Find where the given text appears and provide that cell's center as (x, y) coordinate. 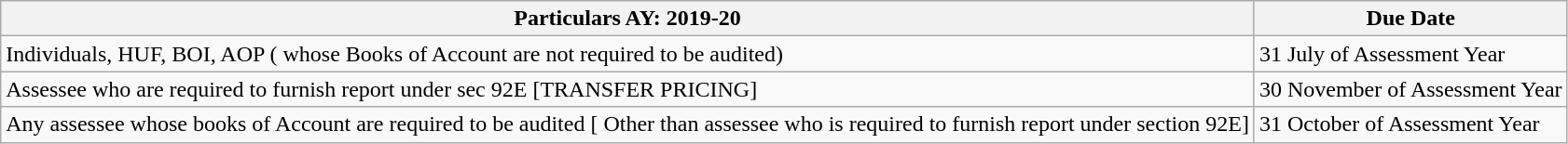
31 October of Assessment Year (1410, 124)
Individuals, HUF, BOI, AOP ( whose Books of Account are not required to be audited) (628, 54)
Assessee who are required to furnish report under sec 92E [TRANSFER PRICING] (628, 89)
Any assessee whose books of Account are required to be audited [ Other than assessee who is required to furnish report under section 92E] (628, 124)
Particulars AY: 2019-20 (628, 19)
30 November of Assessment Year (1410, 89)
31 July of Assessment Year (1410, 54)
Due Date (1410, 19)
